Find where the given text appears and provide that cell's center as (x, y) coordinate. 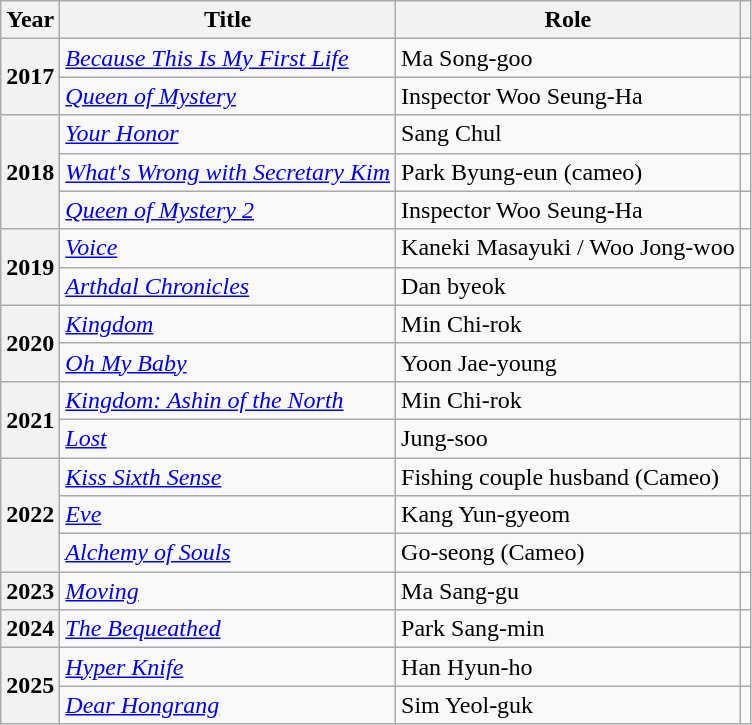
2022 (30, 515)
Han Hyun-ho (568, 667)
Queen of Mystery (228, 96)
Oh My Baby (228, 362)
Dan byeok (568, 286)
2020 (30, 343)
Sang Chul (568, 134)
2021 (30, 419)
Kang Yun-gyeom (568, 515)
The Bequeathed (228, 629)
2019 (30, 267)
Dear Hongrang (228, 705)
Alchemy of Souls (228, 553)
Kaneki Masayuki / Woo Jong-woo (568, 248)
2024 (30, 629)
Go-seong (Cameo) (568, 553)
Arthdal Chronicles (228, 286)
Eve (228, 515)
Jung-soo (568, 438)
Kiss Sixth Sense (228, 477)
What's Wrong with Secretary Kim (228, 172)
Hyper Knife (228, 667)
Ma Song-goo (568, 58)
Lost (228, 438)
Sim Yeol-guk (568, 705)
Year (30, 20)
2025 (30, 686)
Park Sang-min (568, 629)
Because This Is My First Life (228, 58)
Park Byung-eun (cameo) (568, 172)
Ma Sang-gu (568, 591)
Fishing couple husband (Cameo) (568, 477)
Queen of Mystery 2 (228, 210)
Kingdom: Ashin of the North (228, 400)
Title (228, 20)
2017 (30, 77)
Yoon Jae-young (568, 362)
Role (568, 20)
Voice (228, 248)
2018 (30, 172)
2023 (30, 591)
Kingdom (228, 324)
Your Honor (228, 134)
Moving (228, 591)
